Pinpoint the cell where the given text exists, returning its (X, Y) midpoint coordinate. 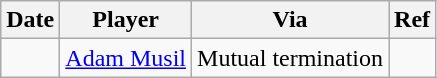
Player (126, 20)
Via (290, 20)
Ref (412, 20)
Mutual termination (290, 58)
Adam Musil (126, 58)
Date (30, 20)
